Find where the given text appears and provide that cell's center as (X, Y) coordinate. 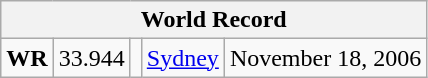
WR (27, 58)
33.944 (92, 58)
Sydney (182, 58)
World Record (214, 20)
November 18, 2006 (325, 58)
